Extract the [x, y] coordinate from the center of the cell holding the provided text.  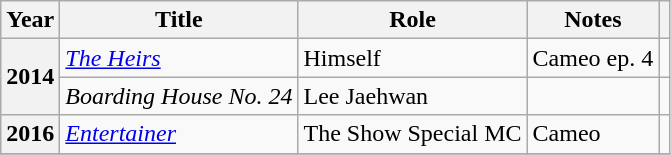
Role [412, 20]
Cameo [593, 134]
Entertainer [179, 134]
Title [179, 20]
Cameo ep. 4 [593, 58]
Year [30, 20]
Notes [593, 20]
Lee Jaehwan [412, 96]
The Heirs [179, 58]
2014 [30, 77]
2016 [30, 134]
The Show Special MC [412, 134]
Boarding House No. 24 [179, 96]
Himself [412, 58]
